Output the (x, y) coordinate of the center of the cell containing the given text.  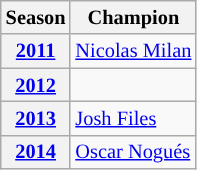
Season (36, 17)
Oscar Nogués (133, 152)
2014 (36, 152)
Josh Files (133, 118)
2011 (36, 51)
2012 (36, 85)
Nicolas Milan (133, 51)
2013 (36, 118)
Champion (133, 17)
